Extract the (X, Y) coordinate from the center of the cell holding the provided text.  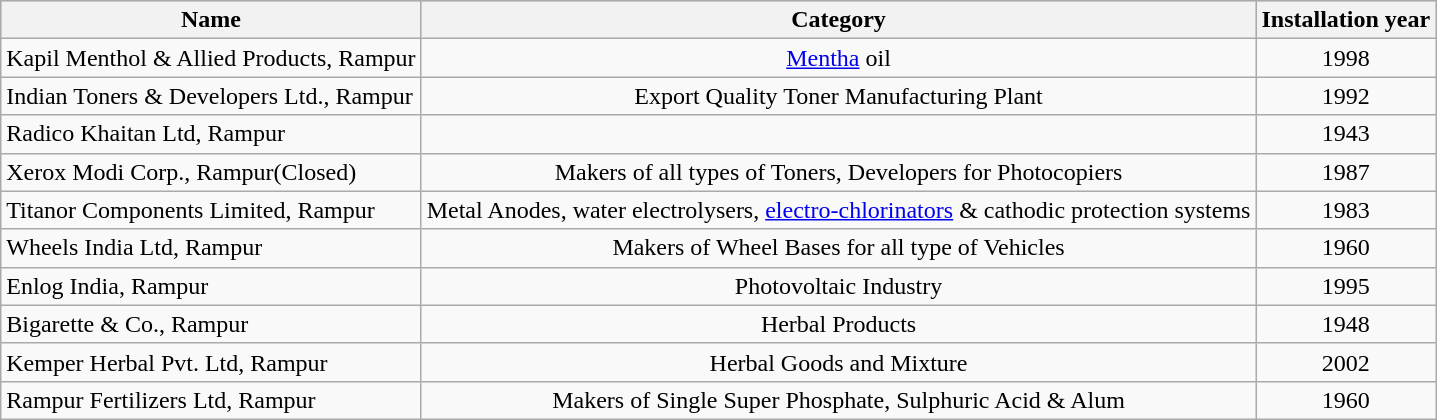
Kemper Herbal Pvt. Ltd, Rampur (211, 362)
1943 (1346, 134)
Photovoltaic Industry (838, 286)
Xerox Modi Corp., Rampur(Closed) (211, 172)
Makers of Single Super Phosphate, Sulphuric Acid & Alum (838, 400)
Enlog India, Rampur (211, 286)
1948 (1346, 324)
1987 (1346, 172)
Herbal Goods and Mixture (838, 362)
Wheels India Ltd, Rampur (211, 248)
Radico Khaitan Ltd, Rampur (211, 134)
Metal Anodes, water electrolysers, electro-chlorinators & cathodic protection systems (838, 210)
Indian Toners & Developers Ltd., Rampur (211, 96)
2002 (1346, 362)
Makers of Wheel Bases for all type of Vehicles (838, 248)
1983 (1346, 210)
Name (211, 20)
1998 (1346, 58)
Makers of all types of Toners, Developers for Photocopiers (838, 172)
Kapil Menthol & Allied Products, Rampur (211, 58)
Export Quality Toner Manufacturing Plant (838, 96)
Rampur Fertilizers Ltd, Rampur (211, 400)
1992 (1346, 96)
Bigarette & Co., Rampur (211, 324)
Installation year (1346, 20)
1995 (1346, 286)
Titanor Components Limited, Rampur (211, 210)
Mentha oil (838, 58)
Herbal Products (838, 324)
Category (838, 20)
